Provide the (x, y) coordinate of the cell's center where the given text is located.  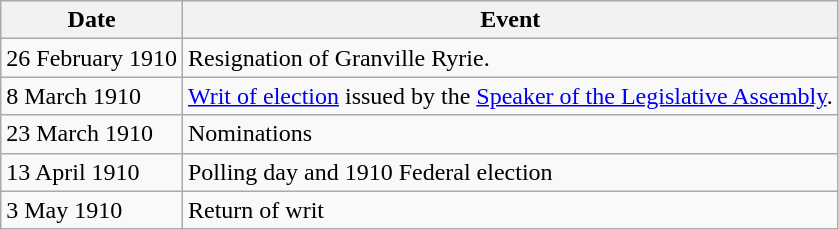
8 March 1910 (92, 96)
13 April 1910 (92, 172)
Writ of election issued by the Speaker of the Legislative Assembly. (510, 96)
26 February 1910 (92, 58)
Date (92, 20)
Return of writ (510, 210)
Resignation of Granville Ryrie. (510, 58)
Event (510, 20)
23 March 1910 (92, 134)
Polling day and 1910 Federal election (510, 172)
3 May 1910 (92, 210)
Nominations (510, 134)
